Search for the cell housing the specified text and yield its (X, Y) center coordinate. 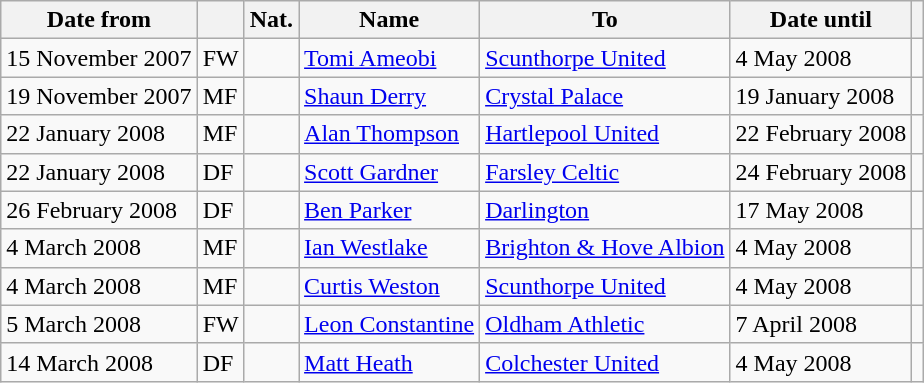
26 February 2008 (99, 210)
7 April 2008 (821, 324)
22 February 2008 (821, 134)
Alan Thompson (390, 134)
Nat. (271, 20)
Oldham Athletic (605, 324)
Colchester United (605, 362)
Curtis Weston (390, 286)
To (605, 20)
Farsley Celtic (605, 172)
Date until (821, 20)
5 March 2008 (99, 324)
Matt Heath (390, 362)
Shaun Derry (390, 96)
Scott Gardner (390, 172)
Ian Westlake (390, 248)
19 November 2007 (99, 96)
Leon Constantine (390, 324)
14 March 2008 (99, 362)
Hartlepool United (605, 134)
15 November 2007 (99, 58)
Brighton & Hove Albion (605, 248)
Name (390, 20)
Ben Parker (390, 210)
Crystal Palace (605, 96)
24 February 2008 (821, 172)
17 May 2008 (821, 210)
Darlington (605, 210)
Date from (99, 20)
Tomi Ameobi (390, 58)
19 January 2008 (821, 96)
